Find where the given text appears and provide that cell's center as [x, y] coordinate. 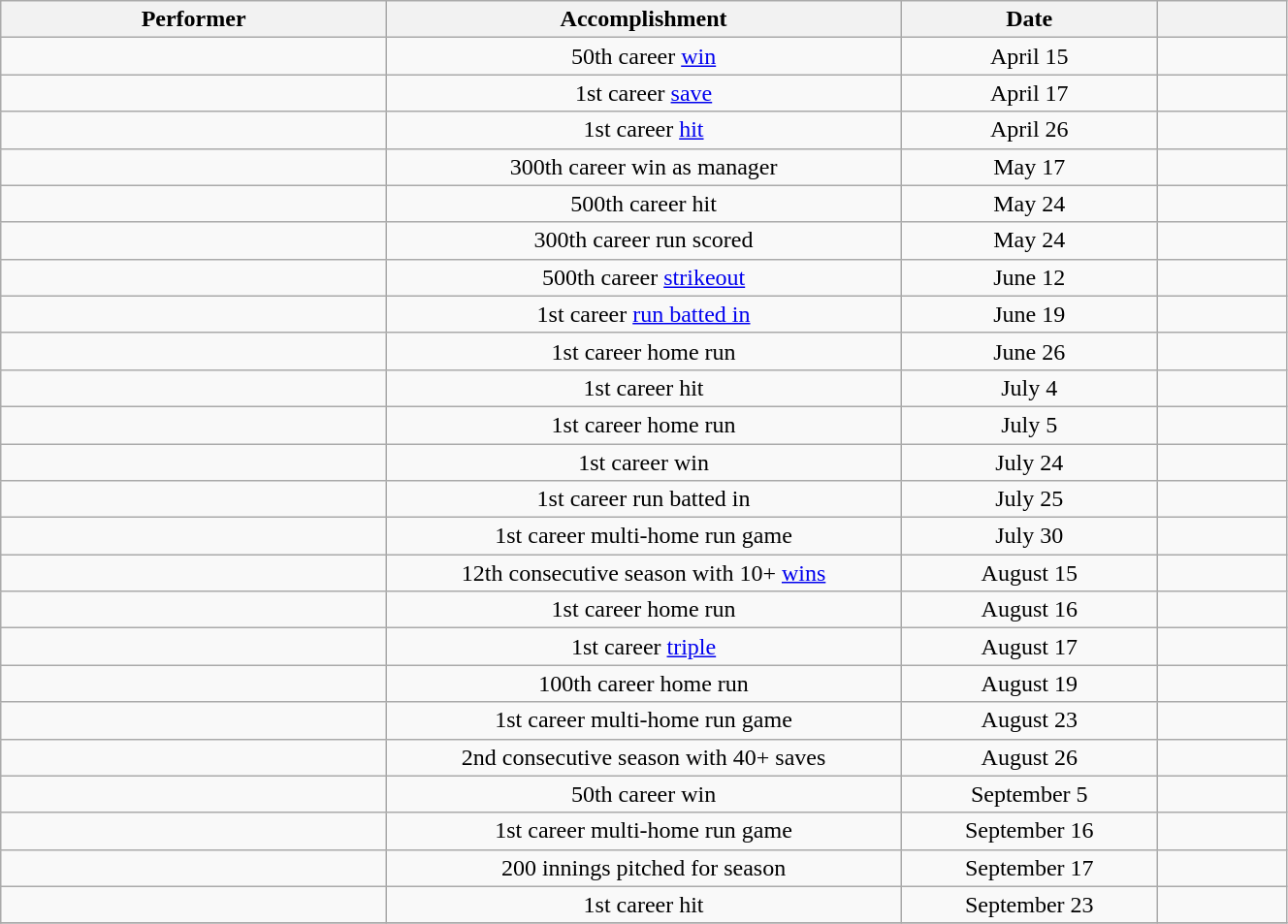
1st career win [643, 462]
1st career save [643, 93]
August 19 [1030, 684]
300th career win as manager [643, 167]
July 24 [1030, 462]
August 26 [1030, 757]
April 17 [1030, 93]
Accomplishment [643, 19]
500th career hit [643, 204]
April 15 [1030, 56]
September 17 [1030, 868]
June 26 [1030, 351]
200 innings pitched for season [643, 868]
1st career triple [643, 647]
July 30 [1030, 536]
July 5 [1030, 425]
June 19 [1030, 314]
August 15 [1030, 573]
100th career home run [643, 684]
June 12 [1030, 277]
July 25 [1030, 499]
May 17 [1030, 167]
Date [1030, 19]
12th consecutive season with 10+ wins [643, 573]
July 4 [1030, 388]
September 23 [1030, 905]
500th career strikeout [643, 277]
April 26 [1030, 130]
August 16 [1030, 610]
August 23 [1030, 720]
September 5 [1030, 794]
2nd consecutive season with 40+ saves [643, 757]
August 17 [1030, 647]
300th career run scored [643, 240]
Performer [194, 19]
September 16 [1030, 831]
